Return the (x, y) coordinate for the center point of the cell that contains the specified text.  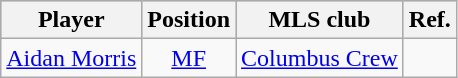
Player (72, 20)
Position (189, 20)
MLS club (320, 20)
Columbus Crew (320, 58)
Aidan Morris (72, 58)
MF (189, 58)
Ref. (430, 20)
